Output the (X, Y) coordinate of the center of the cell containing the given text.  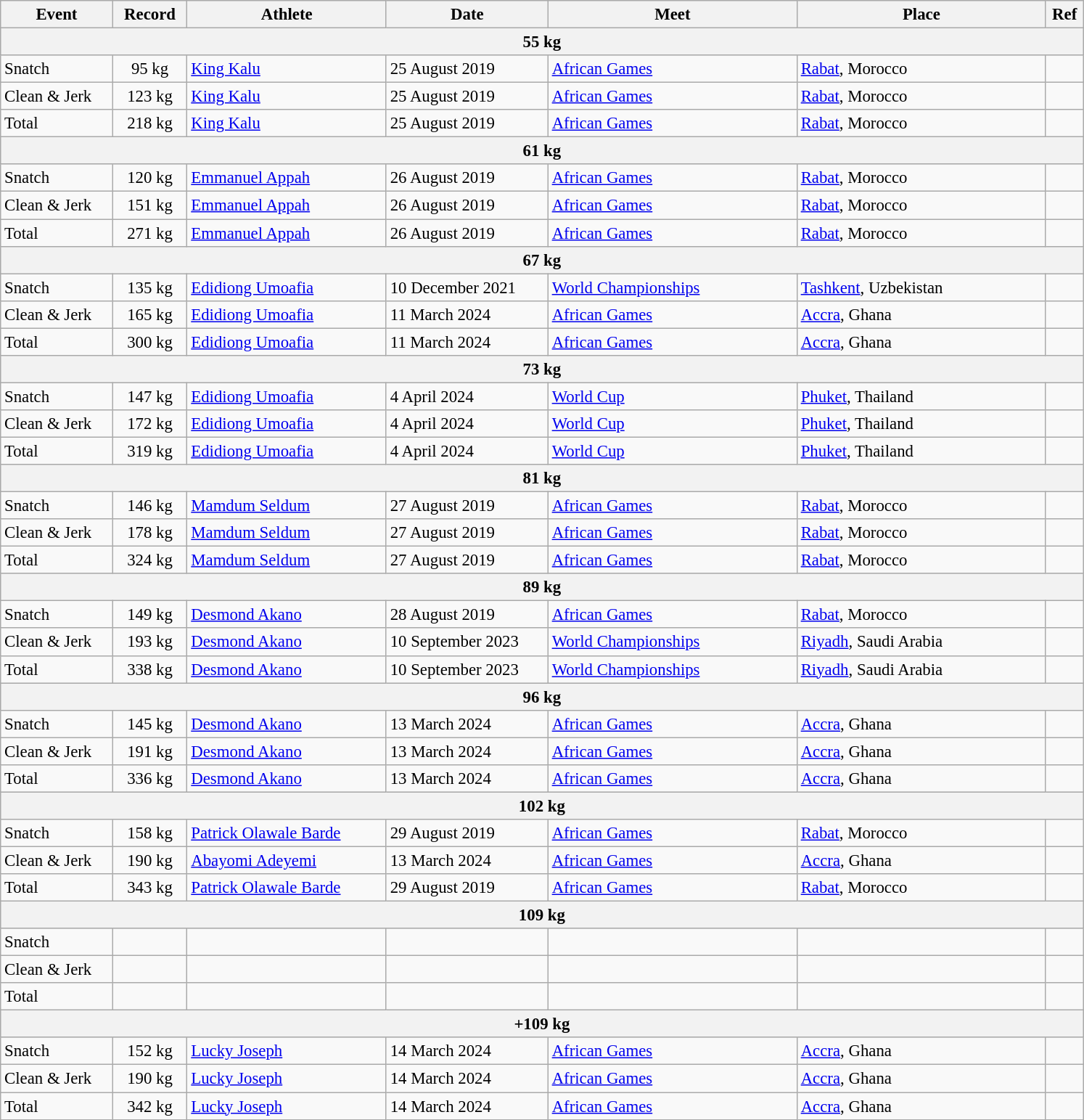
151 kg (149, 205)
324 kg (149, 560)
67 kg (542, 260)
319 kg (149, 451)
96 kg (542, 697)
+109 kg (542, 1024)
218 kg (149, 123)
178 kg (149, 533)
10 December 2021 (467, 287)
Athlete (287, 15)
193 kg (149, 642)
28 August 2019 (467, 615)
343 kg (149, 888)
191 kg (149, 751)
Date (467, 15)
61 kg (542, 151)
Tashkent, Uzbekistan (921, 287)
149 kg (149, 615)
73 kg (542, 369)
146 kg (149, 506)
Abayomi Adeyemi (287, 860)
135 kg (149, 287)
Place (921, 15)
55 kg (542, 42)
336 kg (149, 779)
123 kg (149, 97)
172 kg (149, 424)
89 kg (542, 587)
81 kg (542, 478)
120 kg (149, 178)
Record (149, 15)
109 kg (542, 915)
152 kg (149, 1052)
Ref (1064, 15)
Meet (672, 15)
147 kg (149, 396)
145 kg (149, 724)
342 kg (149, 1106)
300 kg (149, 342)
338 kg (149, 669)
165 kg (149, 314)
95 kg (149, 69)
271 kg (149, 233)
158 kg (149, 833)
Event (57, 15)
102 kg (542, 806)
